Search for the cell housing the specified text and yield its (x, y) center coordinate. 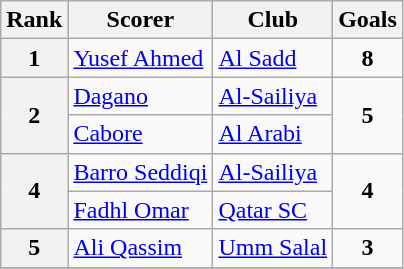
1 (34, 58)
Club (273, 20)
Ali Qassim (140, 248)
Rank (34, 20)
8 (368, 58)
Al Sadd (273, 58)
Barro Seddiqi (140, 172)
Cabore (140, 134)
Al Arabi (273, 134)
Umm Salal (273, 248)
Scorer (140, 20)
2 (34, 115)
Qatar SC (273, 210)
Goals (368, 20)
Fadhl Omar (140, 210)
Dagano (140, 96)
3 (368, 248)
Yusef Ahmed (140, 58)
